Locate the cell with the specified text and output its (X, Y) center coordinate. 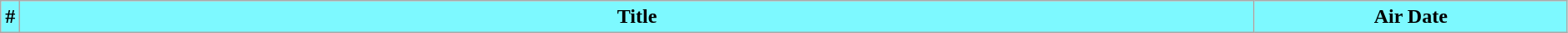
Title (637, 17)
Air Date (1410, 17)
# (10, 17)
